Determine the [x, y] coordinate at the center of the cell enclosing the given text.  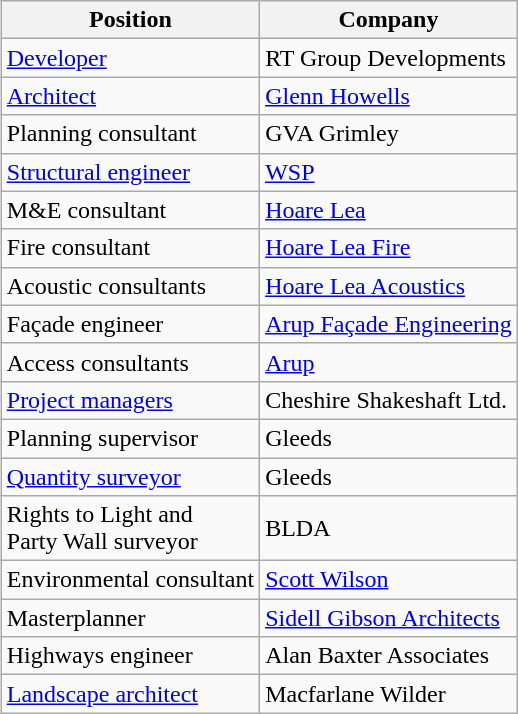
Position [130, 20]
Project managers [130, 400]
Environmental consultant [130, 580]
Planning consultant [130, 134]
Macfarlane Wilder [389, 694]
M&E consultant [130, 210]
Company [389, 20]
BLDA [389, 528]
Highways engineer [130, 656]
GVA Grimley [389, 134]
Sidell Gibson Architects [389, 618]
Alan Baxter Associates [389, 656]
Rights to Light and Party Wall surveyor [130, 528]
Façade engineer [130, 324]
Cheshire Shakeshaft Ltd. [389, 400]
Masterplanner [130, 618]
Structural engineer [130, 172]
Architect [130, 96]
Acoustic consultants [130, 286]
Scott Wilson [389, 580]
Glenn Howells [389, 96]
Arup [389, 362]
Quantity surveyor [130, 477]
Landscape architect [130, 694]
RT Group Developments [389, 58]
WSP [389, 172]
Fire consultant [130, 248]
Planning supervisor [130, 438]
Arup Façade Engineering [389, 324]
Hoare Lea [389, 210]
Hoare Lea Acoustics [389, 286]
Hoare Lea Fire [389, 248]
Developer [130, 58]
Access consultants [130, 362]
